Extract the [x, y] coordinate from the center of the cell holding the provided text.  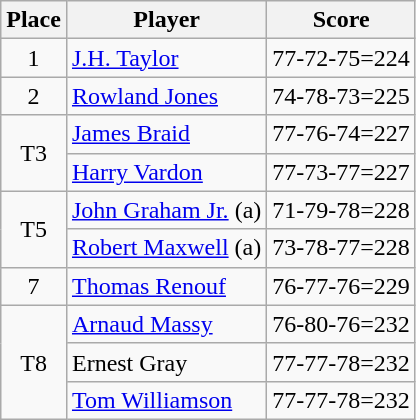
Robert Maxwell (a) [166, 248]
77-76-74=227 [342, 134]
Player [166, 20]
Place [34, 20]
77-72-75=224 [342, 58]
74-78-73=225 [342, 96]
T3 [34, 153]
John Graham Jr. (a) [166, 210]
Thomas Renouf [166, 286]
1 [34, 58]
Tom Williamson [166, 400]
Rowland Jones [166, 96]
Score [342, 20]
James Braid [166, 134]
Arnaud Massy [166, 324]
73-78-77=228 [342, 248]
J.H. Taylor [166, 58]
Ernest Gray [166, 362]
77-73-77=227 [342, 172]
76-80-76=232 [342, 324]
71-79-78=228 [342, 210]
2 [34, 96]
76-77-76=229 [342, 286]
T5 [34, 229]
7 [34, 286]
T8 [34, 362]
Harry Vardon [166, 172]
